Provide the [X, Y] coordinate of the cell's center where the given text is located.  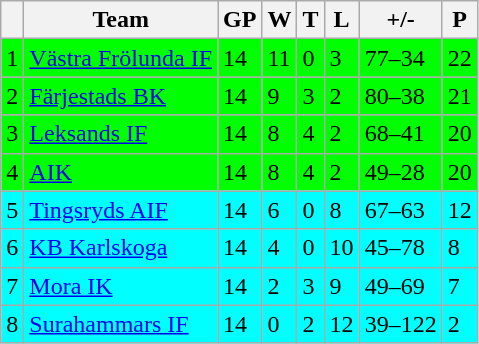
5 [12, 210]
45–78 [400, 248]
1 [12, 58]
49–28 [400, 172]
39–122 [400, 324]
21 [460, 96]
Surahammars IF [121, 324]
68–41 [400, 134]
67–63 [400, 210]
T [310, 20]
Västra Frölunda IF [121, 58]
49–69 [400, 286]
22 [460, 58]
+/- [400, 20]
P [460, 20]
Team [121, 20]
W [280, 20]
11 [280, 58]
L [342, 20]
AIK [121, 172]
10 [342, 248]
GP [240, 20]
Mora IK [121, 286]
80–38 [400, 96]
Färjestads BK [121, 96]
Tingsryds AIF [121, 210]
77–34 [400, 58]
Leksands IF [121, 134]
KB Karlskoga [121, 248]
